From the cell containing the given text, extract its center point as [X, Y] coordinate. 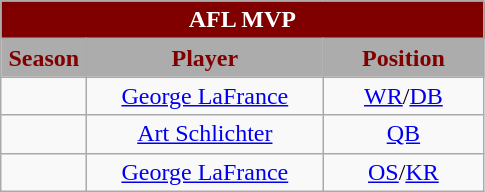
AFL MVP [242, 20]
QB [404, 134]
Player [205, 58]
Art Schlichter [205, 134]
Position [404, 58]
OS/KR [404, 172]
WR/DB [404, 96]
Season [44, 58]
